Determine the (x, y) coordinate at the center of the cell enclosing the given text.  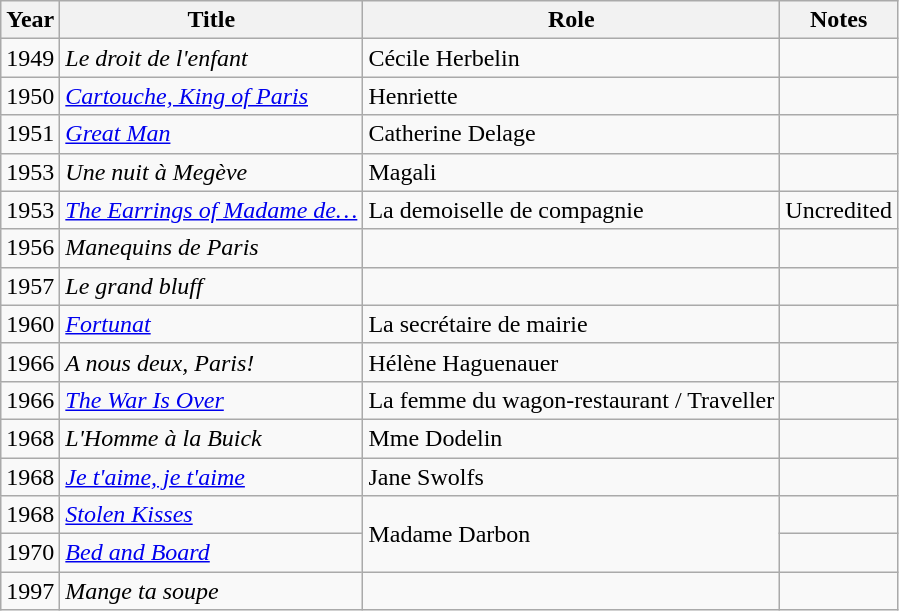
1951 (30, 134)
Cécile Herbelin (572, 58)
Manequins de Paris (212, 248)
Fortunat (212, 324)
1997 (30, 591)
A nous deux, Paris! (212, 362)
1950 (30, 96)
1970 (30, 553)
Bed and Board (212, 553)
1960 (30, 324)
Year (30, 20)
Role (572, 20)
1949 (30, 58)
La demoiselle de compagnie (572, 210)
1956 (30, 248)
Henriette (572, 96)
La secrétaire de mairie (572, 324)
Mange ta soupe (212, 591)
Uncredited (839, 210)
Catherine Delage (572, 134)
Cartouche, King of Paris (212, 96)
1957 (30, 286)
Stolen Kisses (212, 515)
L'Homme à la Buick (212, 438)
Le grand bluff (212, 286)
Le droit de l'enfant (212, 58)
The War Is Over (212, 400)
La femme du wagon-restaurant / Traveller (572, 400)
Great Man (212, 134)
Magali (572, 172)
Madame Darbon (572, 534)
Notes (839, 20)
Mme Dodelin (572, 438)
Jane Swolfs (572, 477)
Je t'aime, je t'aime (212, 477)
Title (212, 20)
Une nuit à Megève (212, 172)
Hélène Haguenauer (572, 362)
The Earrings of Madame de… (212, 210)
